Identify which cell holds the provided text, then report its (x, y) central coordinate. 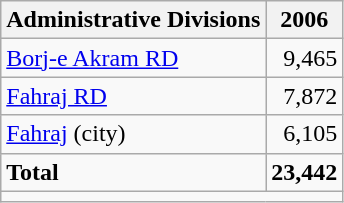
7,872 (304, 96)
Administrative Divisions (134, 20)
23,442 (304, 172)
Fahraj (city) (134, 134)
2006 (304, 20)
Total (134, 172)
Fahraj RD (134, 96)
Borj-e Akram RD (134, 58)
6,105 (304, 134)
9,465 (304, 58)
